Return the [X, Y] coordinate for the center point of the cell that contains the specified text.  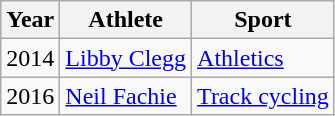
Libby Clegg [126, 58]
2014 [30, 58]
Athlete [126, 20]
Sport [264, 20]
Athletics [264, 58]
2016 [30, 96]
Year [30, 20]
Neil Fachie [126, 96]
Track cycling [264, 96]
